Search for the cell housing the specified text and yield its (x, y) center coordinate. 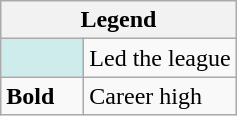
Bold (42, 96)
Led the league (160, 58)
Career high (160, 96)
Legend (118, 20)
